From the cell containing the given text, extract its center point as [x, y] coordinate. 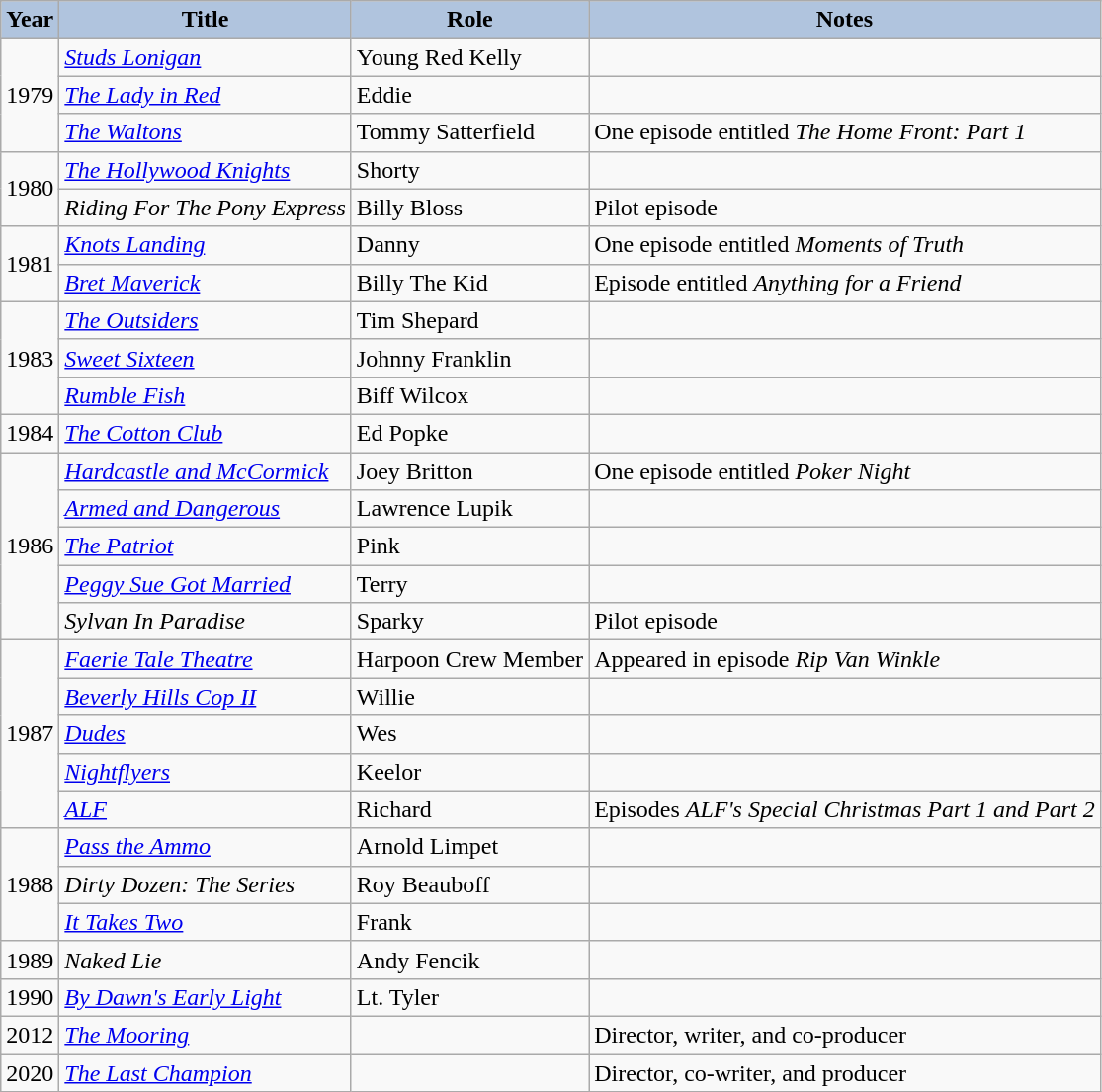
Young Red Kelly [469, 57]
1981 [30, 264]
Tim Shepard [469, 320]
Dirty Dozen: The Series [206, 884]
Studs Lonigan [206, 57]
Tommy Satterfield [469, 132]
Biff Wilcox [469, 395]
Director, co-writer, and producer [845, 1072]
One episode entitled Poker Night [845, 471]
Danny [469, 245]
Title [206, 20]
One episode entitled The Home Front: Part 1 [845, 132]
2012 [30, 1035]
Director, writer, and co-producer [845, 1035]
Joey Britton [469, 471]
Bret Maverick [206, 283]
Sylvan In Paradise [206, 622]
1984 [30, 433]
1988 [30, 884]
Terry [469, 584]
1980 [30, 189]
Keelor [469, 772]
Notes [845, 20]
Eddie [469, 95]
Ed Popke [469, 433]
Johnny Franklin [469, 358]
The Last Champion [206, 1072]
1990 [30, 997]
Lt. Tyler [469, 997]
It Takes Two [206, 922]
2020 [30, 1072]
Role [469, 20]
Hardcastle and McCormick [206, 471]
1979 [30, 95]
1986 [30, 546]
Appeared in episode Rip Van Winkle [845, 659]
Naked Lie [206, 960]
Arnold Limpet [469, 847]
The Lady in Red [206, 95]
One episode entitled Moments of Truth [845, 245]
Andy Fencik [469, 960]
Billy The Kid [469, 283]
Beverly Hills Cop II [206, 697]
Episodes ALF's Special Christmas Part 1 and Part 2 [845, 809]
By Dawn's Early Light [206, 997]
1987 [30, 734]
The Patriot [206, 546]
Billy Bloss [469, 208]
1983 [30, 358]
Rumble Fish [206, 395]
Richard [469, 809]
The Hollywood Knights [206, 170]
Sweet Sixteen [206, 358]
The Waltons [206, 132]
Nightflyers [206, 772]
Riding For The Pony Express [206, 208]
Harpoon Crew Member [469, 659]
Frank [469, 922]
ALF [206, 809]
Sparky [469, 622]
The Mooring [206, 1035]
1989 [30, 960]
Shorty [469, 170]
Lawrence Lupik [469, 509]
Faerie Tale Theatre [206, 659]
Episode entitled Anything for a Friend [845, 283]
Peggy Sue Got Married [206, 584]
Pass the Ammo [206, 847]
Dudes [206, 734]
Year [30, 20]
Knots Landing [206, 245]
Armed and Dangerous [206, 509]
The Cotton Club [206, 433]
The Outsiders [206, 320]
Wes [469, 734]
Roy Beauboff [469, 884]
Willie [469, 697]
Pink [469, 546]
